Provide the (x, y) coordinate of the cell's center where the given text is located.  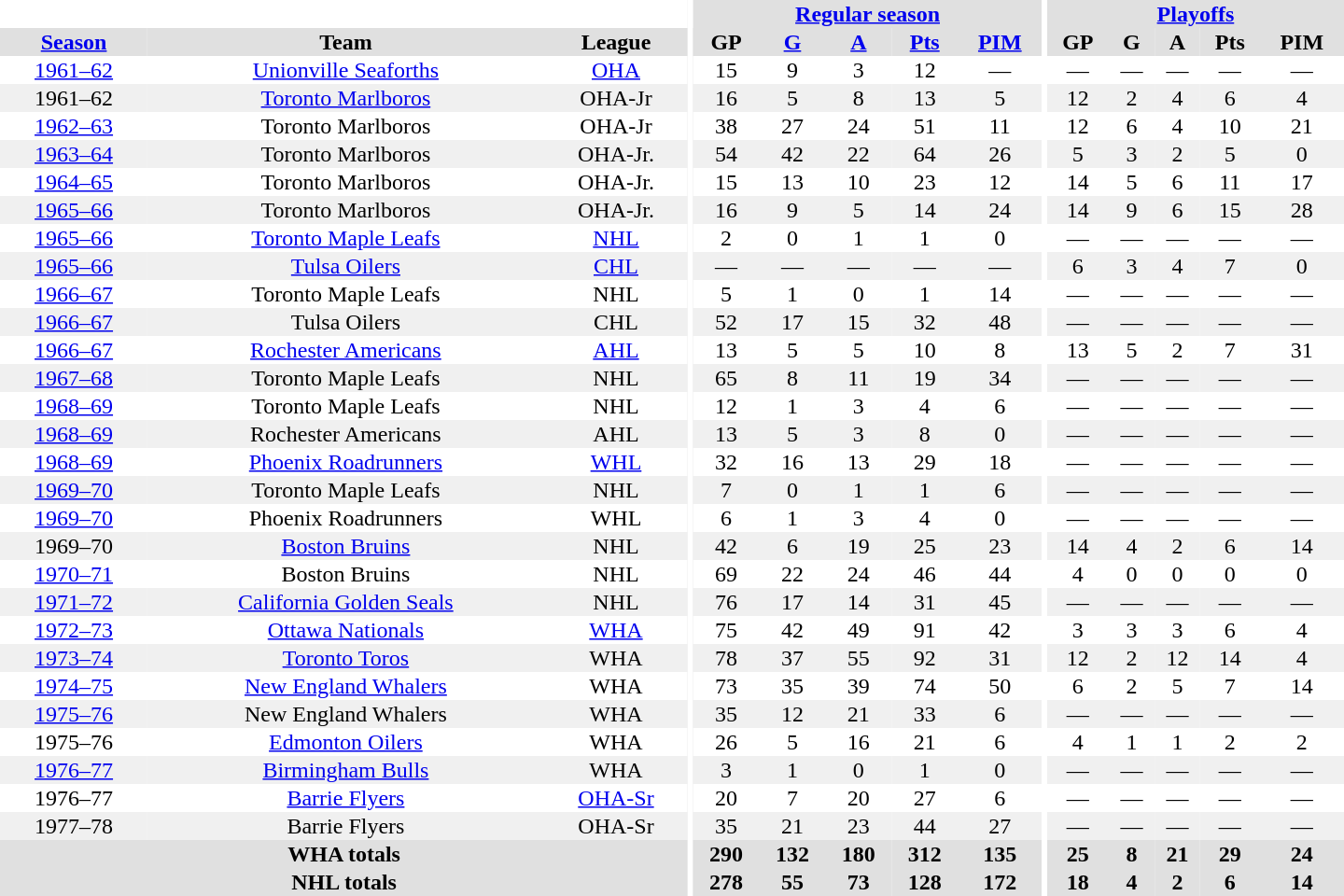
1963–64 (74, 154)
312 (924, 854)
91 (924, 630)
1967–68 (74, 378)
172 (1000, 882)
1962–63 (74, 126)
52 (726, 322)
180 (859, 854)
1973–74 (74, 658)
64 (924, 154)
37 (793, 658)
WHA totals (343, 854)
278 (726, 882)
League (616, 42)
1971–72 (74, 602)
Team (345, 42)
45 (1000, 602)
128 (924, 882)
74 (924, 686)
54 (726, 154)
Regular season (868, 14)
1974–75 (74, 686)
50 (1000, 686)
OHA (616, 70)
Season (74, 42)
132 (793, 854)
Birmingham Bulls (345, 770)
78 (726, 658)
1964–65 (74, 182)
92 (924, 658)
135 (1000, 854)
33 (924, 714)
NHL totals (343, 882)
Playoffs (1196, 14)
76 (726, 602)
1970–71 (74, 574)
28 (1302, 210)
1977–78 (74, 826)
Ottawa Nationals (345, 630)
Unionville Seaforths (345, 70)
69 (726, 574)
46 (924, 574)
49 (859, 630)
65 (726, 378)
California Golden Seals (345, 602)
75 (726, 630)
290 (726, 854)
39 (859, 686)
48 (1000, 322)
1972–73 (74, 630)
34 (1000, 378)
51 (924, 126)
38 (726, 126)
Toronto Toros (345, 658)
Edmonton Oilers (345, 742)
